Scan for the cell matching the given text and deliver its [X, Y] coordinate at center. 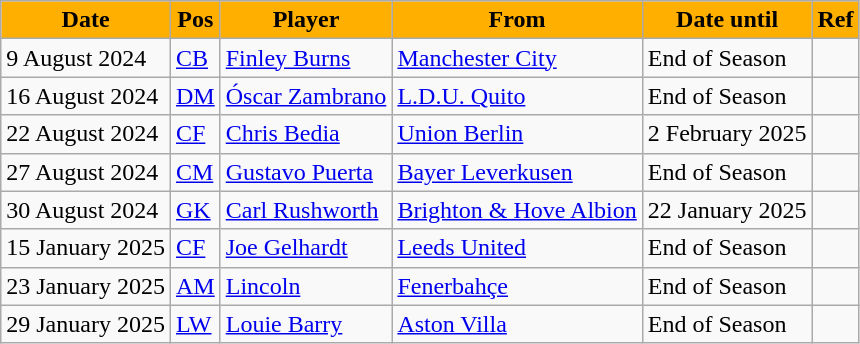
Chris Bedia [306, 134]
16 August 2024 [86, 96]
29 January 2025 [86, 324]
LW [195, 324]
CB [195, 58]
Leeds United [517, 248]
22 January 2025 [727, 210]
Bayer Leverkusen [517, 172]
Óscar Zambrano [306, 96]
L.D.U. Quito [517, 96]
Pos [195, 20]
Brighton & Hove Albion [517, 210]
2 February 2025 [727, 134]
Louie Barry [306, 324]
9 August 2024 [86, 58]
Date [86, 20]
From [517, 20]
Date until [727, 20]
Manchester City [517, 58]
Ref [836, 20]
AM [195, 286]
GK [195, 210]
15 January 2025 [86, 248]
Carl Rushworth [306, 210]
Fenerbahçe [517, 286]
Lincoln [306, 286]
Finley Burns [306, 58]
Player [306, 20]
23 January 2025 [86, 286]
DM [195, 96]
CM [195, 172]
22 August 2024 [86, 134]
30 August 2024 [86, 210]
Aston Villa [517, 324]
Gustavo Puerta [306, 172]
27 August 2024 [86, 172]
Union Berlin [517, 134]
Joe Gelhardt [306, 248]
